Find where the given text appears and provide that cell's center as (X, Y) coordinate. 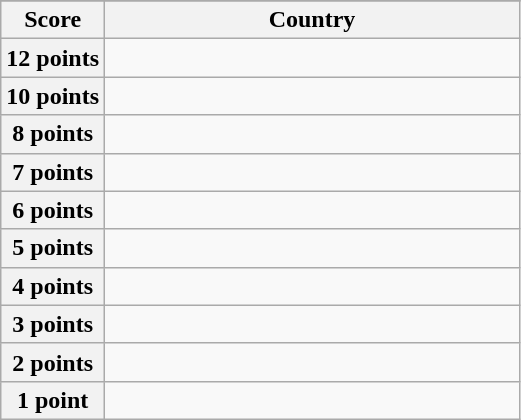
8 points (53, 134)
2 points (53, 362)
3 points (53, 324)
12 points (53, 58)
10 points (53, 96)
4 points (53, 286)
Score (53, 20)
1 point (53, 400)
7 points (53, 172)
5 points (53, 248)
Country (312, 20)
6 points (53, 210)
